Pinpoint the cell where the given text exists, returning its [x, y] midpoint coordinate. 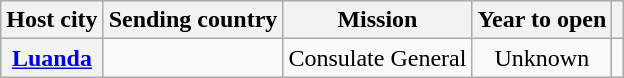
Sending country [193, 20]
Mission [378, 20]
Consulate General [378, 58]
Host city [52, 20]
Year to open [542, 20]
Unknown [542, 58]
Luanda [52, 58]
